Provide the (x, y) coordinate of the cell's center where the given text is located.  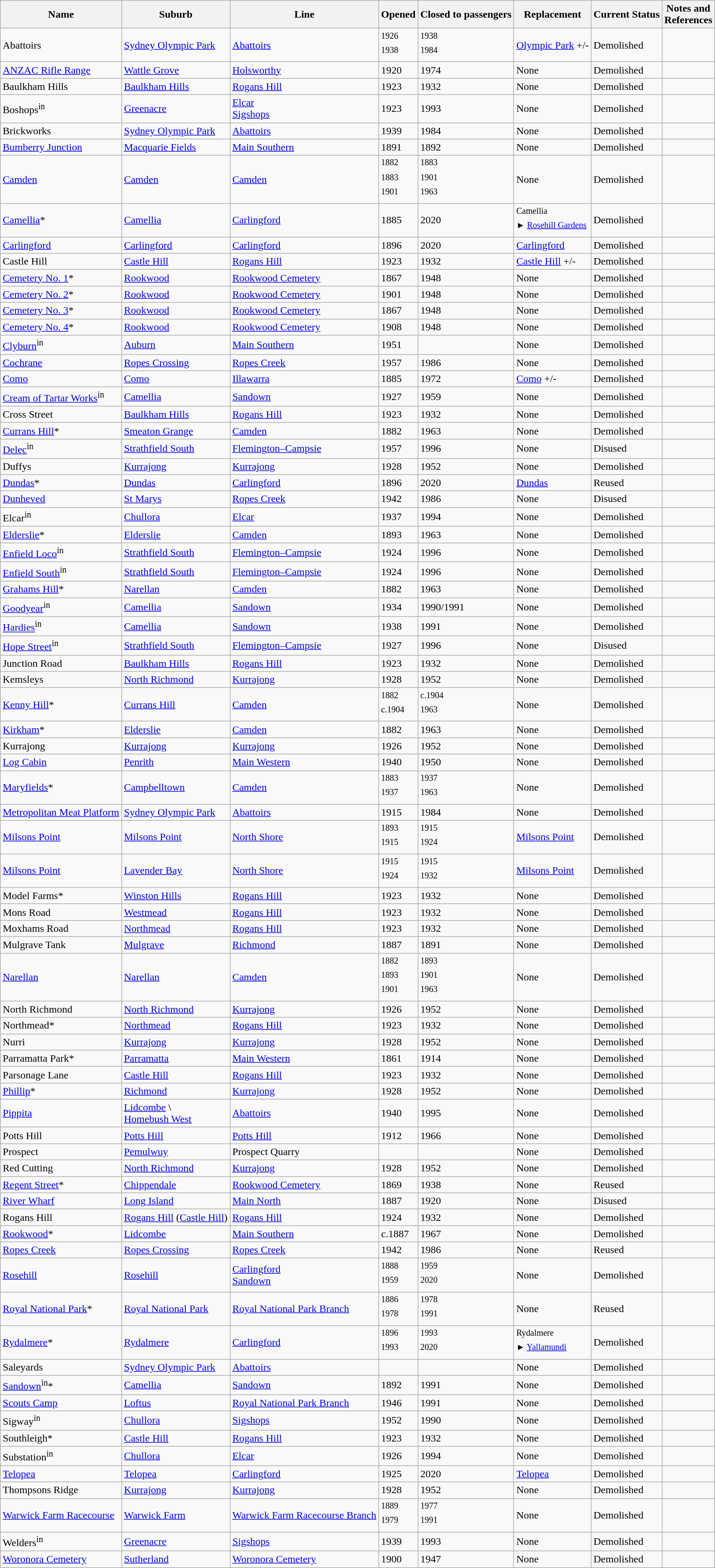
Clyburnin (61, 345)
1990 (466, 1420)
Parsonage Lane (61, 1075)
Duffys (61, 466)
Currans Hill (176, 705)
Mulgrave Tank (61, 945)
Kemsleys (61, 680)
19781991 (466, 1309)
Log Cabin (61, 762)
Suburb (176, 15)
188218931901 (399, 977)
Elderslie* (61, 535)
Lidcombe (176, 1234)
St Marys (176, 499)
Cemetery No. 3* (61, 311)
Closed to passengers (466, 15)
Currans Hill* (61, 431)
Campbelltown (176, 787)
Loftus (176, 1403)
Cross Street (61, 414)
Westmead (176, 912)
18931915 (399, 837)
19261938 (399, 45)
Rookwood* (61, 1234)
1893 (399, 535)
1908 (399, 327)
Delecin (61, 448)
Cream of Tartar Worksin (61, 397)
c.1887 (399, 1234)
Maryfields* (61, 787)
Mulgrave (176, 945)
Red Cutting (61, 1168)
1912 (399, 1135)
Sandownin* (61, 1385)
Prospect (61, 1152)
Olympic Park +/- (553, 45)
18881959 (399, 1275)
Auburn (176, 345)
1861 (399, 1058)
Castle Hill +/- (553, 262)
Warwick Farm Racecourse (61, 1515)
19932020 (466, 1342)
Enfield Southin (61, 571)
Camellia► Rosehill Gardens (553, 220)
Thompsons Ridge (61, 1490)
River Wharf (61, 1201)
1974 (466, 70)
Rydalmere (176, 1342)
Warwick Farm Racecourse Branch (304, 1515)
Name (61, 15)
Sutherland (176, 1559)
Junction Road (61, 663)
Lavender Bay (176, 871)
Nurri (61, 1042)
Weldersin (61, 1542)
Replacement (553, 15)
Hardiesin (61, 626)
1934 (399, 607)
1869 (399, 1185)
Dunheved (61, 499)
1946 (399, 1403)
1901 (399, 294)
Current Status (627, 15)
Parramatta Park* (61, 1058)
1951 (399, 345)
Cemetery No. 1* (61, 278)
Sigwayin (61, 1420)
Line (304, 15)
Goodyearin (61, 607)
Model Farms* (61, 896)
Winston Hills (176, 896)
19592020 (466, 1275)
18831937 (399, 787)
Boshopsin (61, 108)
Mons Road (61, 912)
Enfield Locoin (61, 552)
1915 (399, 812)
1937 (399, 517)
Long Island (176, 1201)
Lidcombe \Homebush West (176, 1113)
Bumberry Junction (61, 147)
19151932 (466, 871)
18891979 (399, 1515)
Regent Street* (61, 1185)
CarlingfordSandown (304, 1275)
Main North (304, 1201)
Cemetery No. 4* (61, 327)
Macquarie Fields (176, 147)
Rogans Hill (Castle Hill) (176, 1217)
Kenny Hill* (61, 705)
Smeaton Grange (176, 431)
1966 (466, 1135)
Brickworks (61, 131)
Parramatta (176, 1058)
1882c.1904 (399, 705)
c.19041963 (466, 705)
1900 (399, 1559)
Pippita (61, 1113)
1947 (466, 1559)
Metropolitan Meat Platform (61, 812)
1914 (466, 1058)
188319011963 (466, 179)
Substationin (61, 1456)
Royal National Park* (61, 1309)
Prospect Quarry (304, 1152)
Moxhams Road (61, 928)
18961993 (399, 1342)
Rydalmere* (61, 1342)
Como +/- (553, 379)
1959 (466, 397)
19371963 (466, 787)
Grahams Hill* (61, 589)
Holsworthy (304, 70)
Royal National Park (176, 1309)
ANZAC Rifle Range (61, 70)
19381984 (466, 45)
Cochrane (61, 363)
Scouts Camp (61, 1403)
Saleyards (61, 1367)
Rydalmere► Yallamundi (553, 1342)
1972 (466, 379)
Northmead* (61, 1026)
Chippendale (176, 1185)
18861978 (399, 1309)
1925 (399, 1474)
Camellia* (61, 220)
Penrith (176, 762)
19771991 (466, 1515)
Illawarra (304, 379)
Wattle Grove (176, 70)
Phillip* (61, 1091)
Elcarin (61, 517)
Warwick Farm (176, 1515)
1967 (466, 1234)
Hope Streetin (61, 645)
Notes andReferences (689, 15)
188218831901 (399, 179)
1995 (466, 1113)
Pemulwuy (176, 1152)
ElcarSigshops (304, 108)
Cemetery No. 2* (61, 294)
189319011963 (466, 977)
Southleigh* (61, 1438)
Kirkham* (61, 730)
Opened (399, 15)
1990/1991 (466, 607)
1950 (466, 762)
Dundas* (61, 483)
